Identify which cell holds the provided text, then report its [x, y] central coordinate. 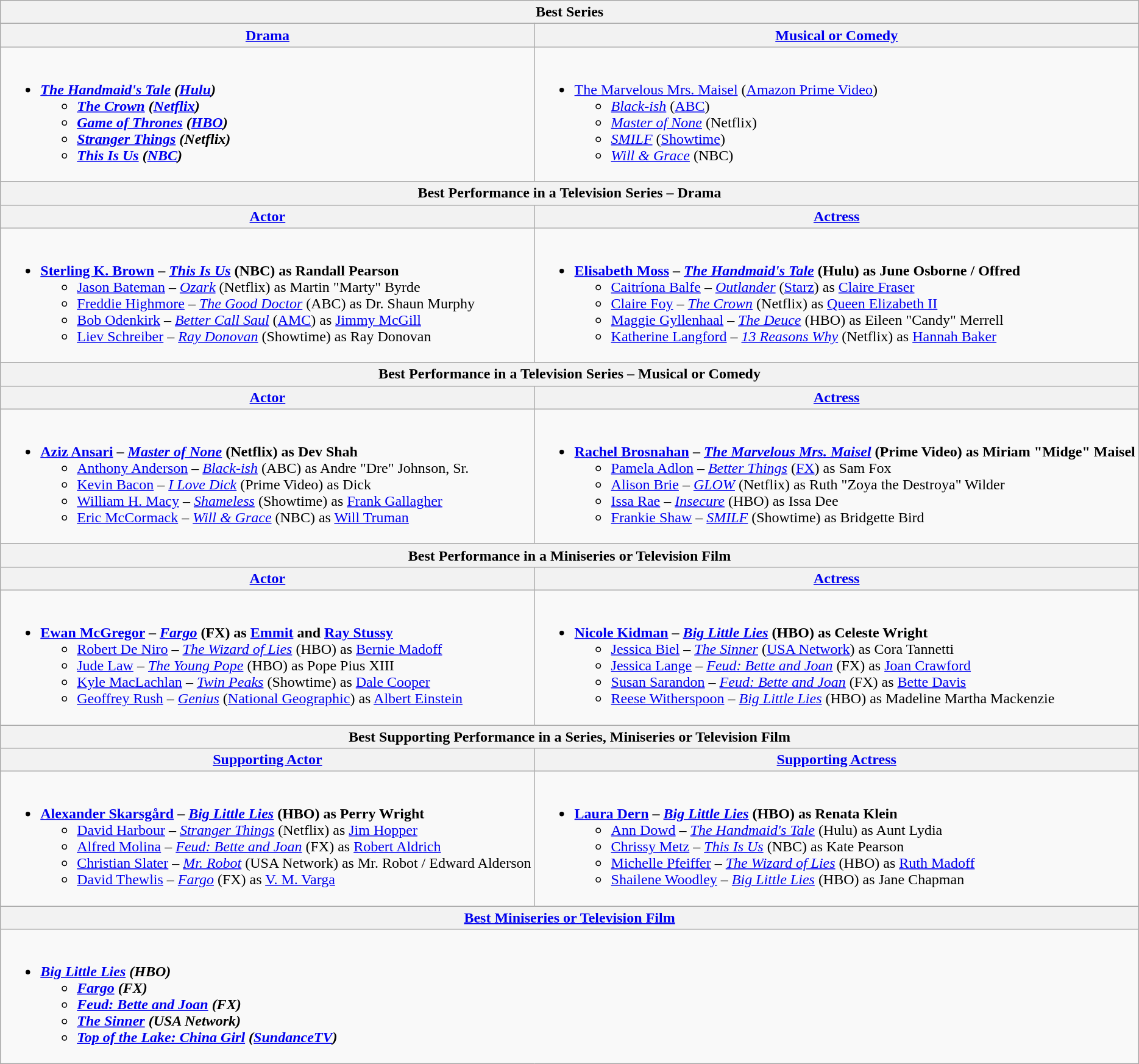
Best Performance in a Miniseries or Television Film [570, 555]
The Marvelous Mrs. Maisel (Amazon Prime Video)Black-ish (ABC)Master of None (Netflix)SMILF (Showtime)Will & Grace (NBC) [836, 115]
Supporting Actress [836, 760]
Big Little Lies (HBO)Fargo (FX)Feud: Bette and Joan (FX)The Sinner (USA Network)Top of the Lake: China Girl (SundanceTV) [570, 997]
Drama [268, 35]
Supporting Actor [268, 760]
Best Performance in a Television Series – Drama [570, 193]
Best Performance in a Television Series – Musical or Comedy [570, 374]
The Handmaid's Tale (Hulu)The Crown (Netflix)Game of Thrones (HBO)Stranger Things (Netflix)This Is Us (NBC) [268, 115]
Best Series [570, 12]
Musical or Comedy [836, 35]
Best Supporting Performance in a Series, Miniseries or Television Film [570, 737]
Best Miniseries or Television Film [570, 918]
